Return (X, Y) of the center of cell containing provided text 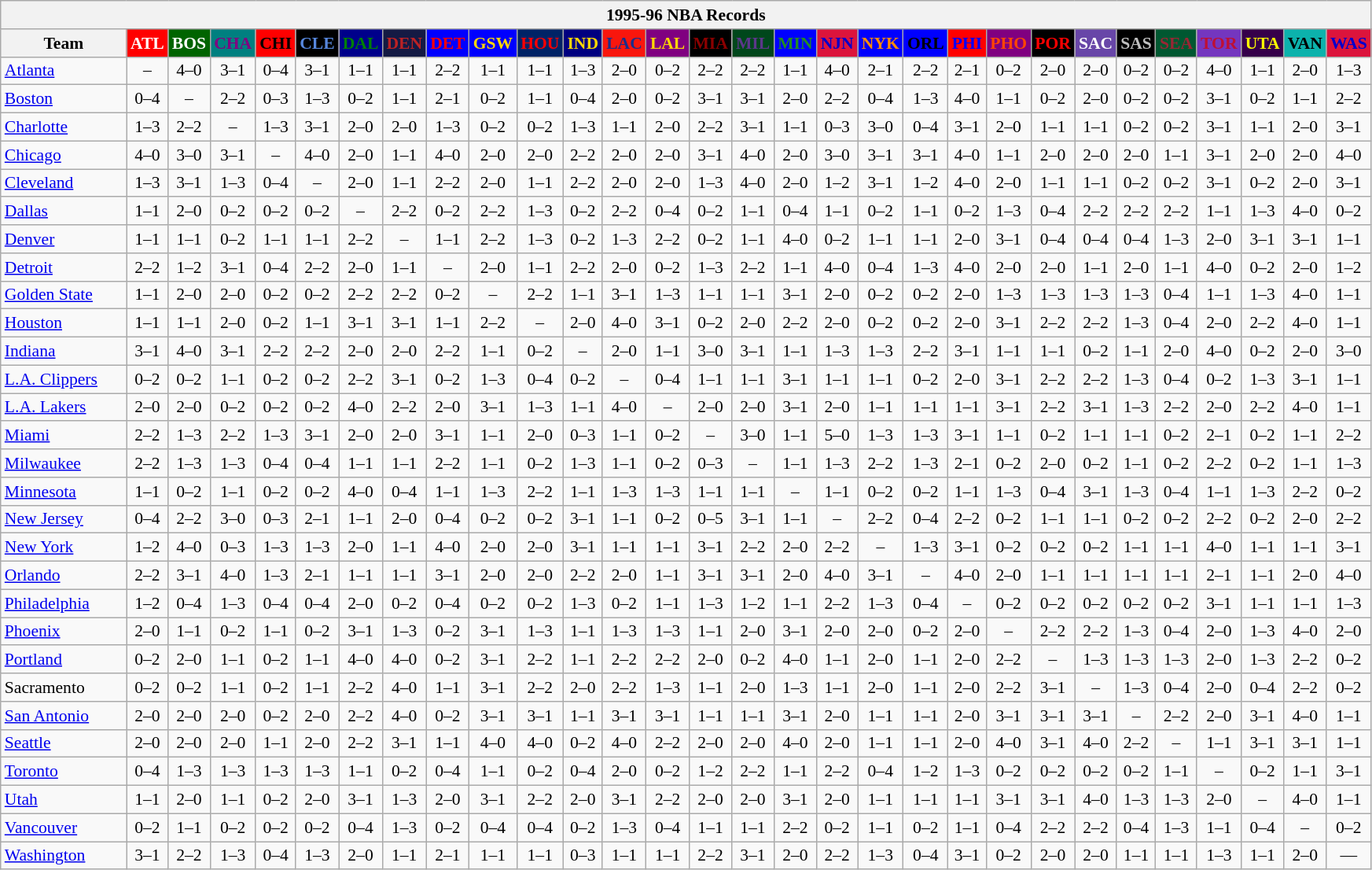
Milwaukee (64, 463)
New York (64, 547)
CHA (233, 43)
DET (448, 43)
New Jersey (64, 519)
BOS (189, 43)
Phoenix (64, 632)
Philadelphia (64, 603)
CLE (318, 43)
NJN (837, 43)
MIA (710, 43)
HOU (539, 43)
PHO (1008, 43)
ORL (926, 43)
DEN (404, 43)
SAS (1136, 43)
1995-96 NBA Records (686, 15)
DAL (361, 43)
LAC (624, 43)
Indiana (64, 352)
UTA (1263, 43)
SAC (1096, 43)
5–0 (837, 436)
VAN (1305, 43)
Boston (64, 99)
Minnesota (64, 492)
POR (1053, 43)
Toronto (64, 772)
MIL (753, 43)
Team (64, 43)
IND (583, 43)
Dallas (64, 212)
Houston (64, 323)
Denver (64, 239)
L.A. Clippers (64, 379)
CHI (275, 43)
Atlanta (64, 71)
ATL (148, 43)
Charlotte (64, 127)
TOR (1219, 43)
SEA (1176, 43)
Seattle (64, 743)
Miami (64, 436)
Chicago (64, 155)
L.A. Lakers (64, 407)
Sacramento (64, 688)
Cleveland (64, 183)
Detroit (64, 267)
San Antonio (64, 716)
Vancouver (64, 828)
GSW (494, 43)
Washington (64, 856)
LAL (668, 43)
0–5 (710, 519)
PHI (967, 43)
WAS (1349, 43)
Utah (64, 800)
Orlando (64, 576)
Portland (64, 660)
— (1349, 856)
Golden State (64, 295)
MIN (795, 43)
NYK (881, 43)
